Determine the [x, y] coordinate at the center of the cell enclosing the given text.  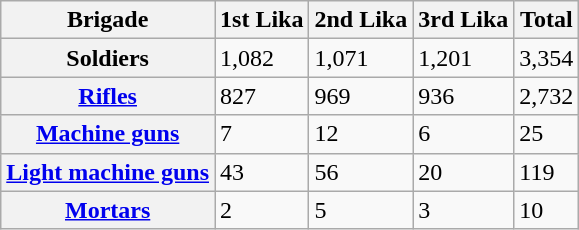
969 [361, 96]
1,201 [464, 58]
25 [546, 134]
Mortars [108, 210]
3rd Lika [464, 20]
2 [262, 210]
Rifles [108, 96]
7 [262, 134]
5 [361, 210]
6 [464, 134]
3 [464, 210]
12 [361, 134]
Machine guns [108, 134]
Soldiers [108, 58]
3,354 [546, 58]
936 [464, 96]
1,082 [262, 58]
2nd Lika [361, 20]
1st Lika [262, 20]
10 [546, 210]
1,071 [361, 58]
119 [546, 172]
Light machine guns [108, 172]
56 [361, 172]
827 [262, 96]
Brigade [108, 20]
20 [464, 172]
2,732 [546, 96]
Total [546, 20]
43 [262, 172]
